Scan for the cell matching the given text and deliver its (X, Y) coordinate at center. 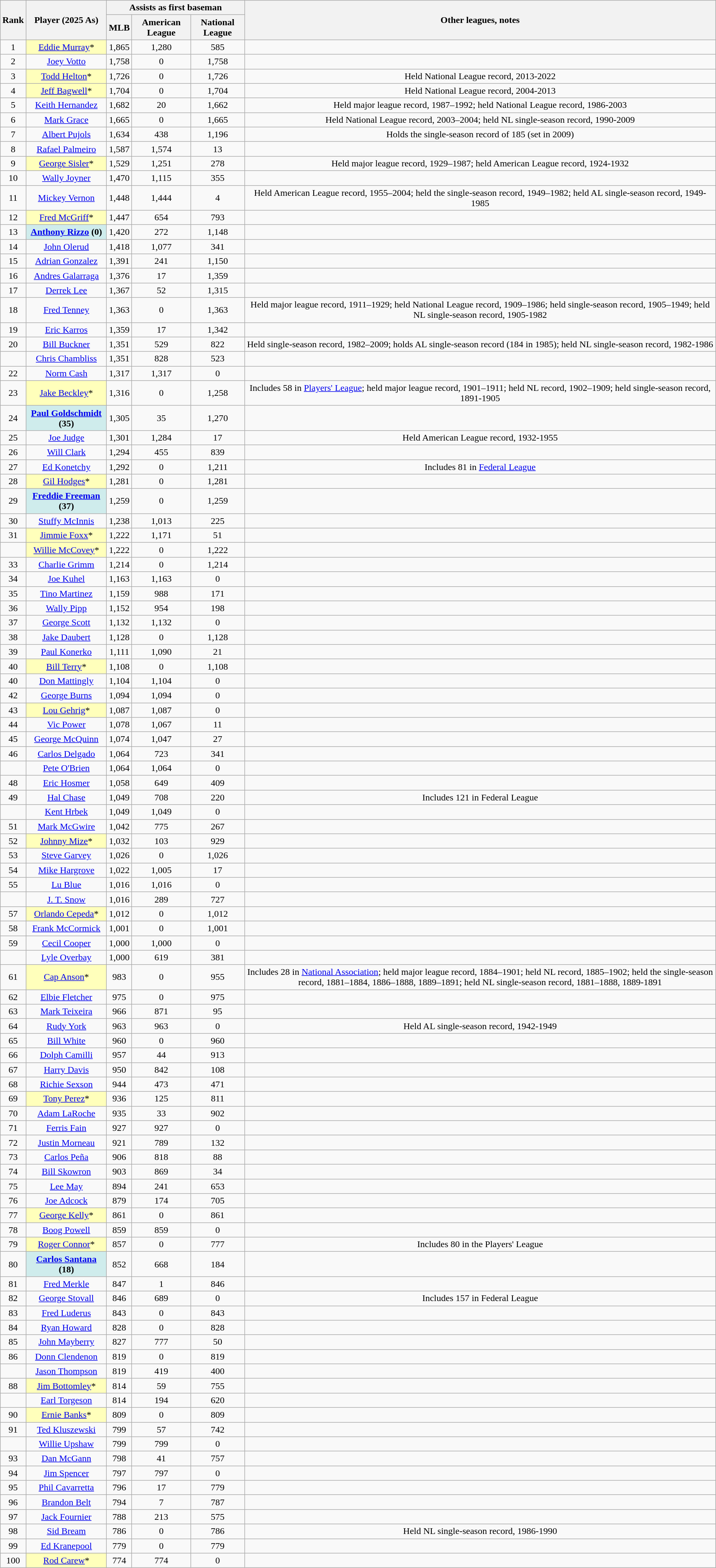
46 (13, 754)
757 (218, 1459)
American League (161, 28)
818 (161, 1157)
Dolph Camilli (67, 1055)
1,418 (119, 247)
1,251 (161, 163)
Includes 80 in the Players' League (480, 1244)
Anthony Rizzo (0) (67, 232)
620 (218, 1400)
80 (13, 1264)
43 (13, 710)
Pete O'Brien (67, 768)
Held NL single-season record, 1986-1990 (480, 1531)
103 (161, 841)
Fred McGriff* (67, 218)
George Stovall (67, 1298)
966 (119, 1012)
1,090 (161, 652)
54 (13, 870)
Other leagues, notes (480, 20)
82 (13, 1298)
14 (13, 247)
30 (13, 521)
400 (218, 1371)
Kent Hrbek (67, 812)
72 (13, 1142)
Frank McCormick (67, 928)
755 (218, 1386)
Rod Carew* (67, 1560)
Ted Kluszewski (67, 1429)
Steve Garvey (67, 856)
1,111 (119, 652)
1,634 (119, 134)
272 (161, 232)
Adam LaRoche (67, 1113)
473 (161, 1084)
944 (119, 1084)
381 (218, 958)
668 (161, 1264)
Mickey Vernon (67, 197)
Ed Kranepool (67, 1546)
Andres Galarraga (67, 276)
Fred Luderus (67, 1313)
220 (218, 797)
26 (13, 452)
1,529 (119, 163)
Rafael Palmeiro (67, 149)
1,115 (161, 178)
1,470 (119, 178)
Held American League record, 1932-1955 (480, 438)
Elbie Fletcher (67, 997)
108 (218, 1070)
Adrian Gonzalez (67, 261)
921 (119, 1142)
76 (13, 1201)
62 (13, 997)
903 (119, 1171)
Mark Teixeira (67, 1012)
Gil Hodges* (67, 481)
George Scott (67, 623)
654 (161, 218)
125 (161, 1099)
174 (161, 1201)
289 (161, 899)
94 (13, 1473)
Wally Pipp (67, 608)
Willie Upshaw (67, 1444)
Jake Beckley* (67, 393)
Jake Daubert (67, 637)
798 (119, 1459)
1,301 (119, 438)
1,315 (218, 290)
31 (13, 535)
Carlos Peña (67, 1157)
935 (119, 1113)
Player (2025 As) (67, 20)
Albert Pujols (67, 134)
Sid Bream (67, 1531)
67 (13, 1070)
National League (218, 28)
Freddie Freeman (37) (67, 501)
839 (218, 452)
Jack Fournier (67, 1517)
955 (218, 978)
93 (13, 1459)
Lyle Overbay (67, 958)
Paul Goldschmidt (35) (67, 418)
Jim Spencer (67, 1473)
225 (218, 521)
1,316 (119, 393)
37 (13, 623)
Roger Connor* (67, 1244)
1,067 (161, 725)
1,058 (119, 783)
Cecil Cooper (67, 943)
1,280 (161, 47)
787 (218, 1502)
723 (161, 754)
24 (13, 418)
794 (119, 1502)
75 (13, 1186)
Eddie Murray* (67, 47)
Jeff Bagwell* (67, 91)
84 (13, 1327)
Lu Blue (67, 885)
Carlos Delgado (67, 754)
68 (13, 1084)
Held American League record, 1955–2004; held the single-season record, 1949–1982; held AL single-season record, 1949-1985 (480, 197)
471 (218, 1084)
Holds the single-season record of 185 (set in 2009) (480, 134)
83 (13, 1313)
45 (13, 739)
455 (161, 452)
950 (119, 1070)
Includes 157 in Federal League (480, 1298)
19 (13, 330)
267 (218, 826)
J. T. Snow (67, 899)
Bill Buckner (67, 344)
49 (13, 797)
Orlando Cepeda* (67, 914)
742 (218, 1429)
Ernie Banks* (67, 1415)
18 (13, 310)
96 (13, 1502)
George Sisler* (67, 163)
184 (218, 1264)
957 (119, 1055)
1,574 (161, 149)
Johnny Mize* (67, 841)
Brandon Belt (67, 1502)
409 (218, 783)
936 (119, 1099)
12 (13, 218)
Hal Chase (67, 797)
23 (13, 393)
Ed Konetchy (67, 467)
63 (13, 1012)
Bill Terry* (67, 666)
879 (119, 1201)
98 (13, 1531)
Joe Kuhel (67, 579)
Eric Karros (67, 330)
929 (218, 841)
Norm Cash (67, 373)
8 (13, 149)
419 (161, 1371)
50 (218, 1342)
619 (161, 958)
78 (13, 1230)
1,420 (119, 232)
Eric Hosmer (67, 783)
213 (161, 1517)
Willie McCovey* (67, 550)
Lou Gehrig* (67, 710)
Held National League record, 2013-2022 (480, 76)
MLB (119, 28)
1,367 (119, 290)
Held single-season record, 1982–2009; holds AL single-season record (184 in 1985); held NL single-season record, 1982-1986 (480, 344)
Bill Skowron (67, 1171)
1,211 (218, 467)
Donn Clendenon (67, 1357)
1,865 (119, 47)
15 (13, 261)
906 (119, 1157)
954 (161, 608)
42 (13, 695)
1,447 (119, 218)
Mark McGwire (67, 826)
6 (13, 120)
Tino Martinez (67, 594)
George Burns (67, 695)
727 (218, 899)
1,662 (218, 105)
Vic Power (67, 725)
10 (13, 178)
1,238 (119, 521)
1,159 (119, 594)
90 (13, 1415)
Held National League record, 2003–2004; held NL single-season record, 1990-2009 (480, 120)
86 (13, 1357)
41 (161, 1459)
55 (13, 885)
38 (13, 637)
Tony Perez* (67, 1099)
822 (218, 344)
Includes 121 in Federal League (480, 797)
1,047 (161, 739)
842 (161, 1070)
1,078 (119, 725)
69 (13, 1099)
438 (161, 134)
796 (119, 1488)
689 (161, 1298)
100 (13, 1560)
523 (218, 359)
Richie Sexson (67, 1084)
788 (119, 1517)
2 (13, 62)
Will Clark (67, 452)
Phil Cavarretta (67, 1488)
Cap Anson* (67, 978)
Harry Davis (67, 1070)
Includes 81 in Federal League (480, 467)
1,342 (218, 330)
708 (161, 797)
64 (13, 1026)
653 (218, 1186)
1,294 (119, 452)
1,682 (119, 105)
1,376 (119, 276)
85 (13, 1342)
1,022 (119, 870)
Boog Powell (67, 1230)
Jason Thompson (67, 1371)
1,077 (161, 247)
1,284 (161, 438)
355 (218, 178)
983 (119, 978)
48 (13, 783)
74 (13, 1171)
Rank (13, 20)
1,042 (119, 826)
278 (218, 163)
827 (119, 1342)
1,032 (119, 841)
847 (119, 1284)
Mike Hargrove (67, 870)
Held National League record, 2004-2013 (480, 91)
793 (218, 218)
Held major league record, 1987–1992; held National League record, 1986-2003 (480, 105)
585 (218, 47)
Ferris Fain (67, 1128)
Charlie Grimm (67, 564)
1,587 (119, 149)
99 (13, 1546)
Held AL single-season record, 1942-1949 (480, 1026)
77 (13, 1215)
George Kelly* (67, 1215)
852 (119, 1264)
66 (13, 1055)
58 (13, 928)
Assists as first baseman (176, 8)
1,292 (119, 467)
Keith Hernandez (67, 105)
73 (13, 1157)
Don Mattingly (67, 681)
649 (161, 783)
22 (13, 373)
Fred Tenney (67, 310)
1,005 (161, 870)
1,305 (119, 418)
25 (13, 438)
1,448 (119, 197)
194 (161, 1400)
Earl Torgeson (67, 1400)
Joe Judge (67, 438)
988 (161, 594)
Fred Merkle (67, 1284)
1,171 (161, 535)
65 (13, 1041)
1,258 (218, 393)
29 (13, 501)
575 (218, 1517)
1,013 (161, 521)
171 (218, 594)
5 (13, 105)
70 (13, 1113)
871 (161, 1012)
28 (13, 481)
Includes 58 in Players' League; held major league record, 1901–1911; held NL record, 1902–1909; held single-season record, 1891-1905 (480, 393)
198 (218, 608)
869 (161, 1171)
Ryan Howard (67, 1327)
Stuffy McInnis (67, 521)
913 (218, 1055)
91 (13, 1429)
81 (13, 1284)
Joe Adcock (67, 1201)
16 (13, 276)
1,150 (218, 261)
Chris Chambliss (67, 359)
Jim Bottomley* (67, 1386)
79 (13, 1244)
1,444 (161, 197)
71 (13, 1128)
George McQuinn (67, 739)
132 (218, 1142)
1,152 (119, 608)
1,074 (119, 739)
Carlos Santana (18) (67, 1264)
Held major league record, 1929–1987; held American League record, 1924-1932 (480, 163)
3 (13, 76)
894 (119, 1186)
Justin Morneau (67, 1142)
Bill White (67, 1041)
Paul Konerko (67, 652)
61 (13, 978)
Derrek Lee (67, 290)
789 (161, 1142)
97 (13, 1517)
811 (218, 1099)
1,391 (119, 261)
1,270 (218, 418)
Dan McGann (67, 1459)
Todd Helton* (67, 76)
53 (13, 856)
775 (161, 826)
857 (119, 1244)
Mark Grace (67, 120)
John Mayberry (67, 1342)
705 (218, 1201)
Lee May (67, 1186)
John Olerud (67, 247)
529 (161, 344)
Wally Joyner (67, 178)
1,148 (218, 232)
9 (13, 163)
39 (13, 652)
Joey Votto (67, 62)
36 (13, 608)
902 (218, 1113)
1,196 (218, 134)
Jimmie Foxx* (67, 535)
Rudy York (67, 1026)
21 (218, 652)
